Identify which cell holds the provided text, then report its (X, Y) central coordinate. 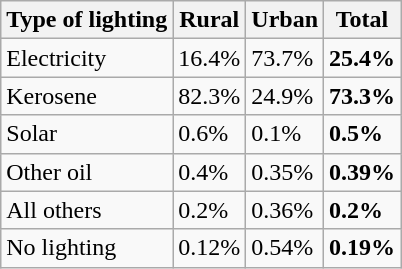
All others (87, 210)
25.4% (362, 58)
0.6% (210, 134)
73.3% (362, 96)
Other oil (87, 172)
Total (362, 20)
82.3% (210, 96)
0.39% (362, 172)
Kerosene (87, 96)
0.5% (362, 134)
Urban (285, 20)
Rural (210, 20)
0.54% (285, 248)
0.4% (210, 172)
Type of lighting (87, 20)
Solar (87, 134)
73.7% (285, 58)
No lighting (87, 248)
0.1% (285, 134)
0.12% (210, 248)
0.19% (362, 248)
0.35% (285, 172)
24.9% (285, 96)
0.36% (285, 210)
Electricity (87, 58)
16.4% (210, 58)
